Capture the cell that displays the provided text and extract its (x, y) central coordinate. 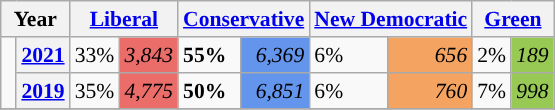
33% (95, 55)
Year (36, 19)
New Democratic (390, 19)
Conservative (244, 19)
55% (209, 55)
998 (532, 91)
7% (492, 91)
760 (430, 91)
2019 (42, 91)
6,851 (274, 91)
3,843 (148, 55)
656 (430, 55)
Liberal (124, 19)
189 (532, 55)
2% (492, 55)
4,775 (148, 91)
6,369 (274, 55)
Green (512, 19)
2021 (42, 55)
50% (209, 91)
35% (95, 91)
